Determine the [x, y] coordinate at the center of the cell enclosing the given text.  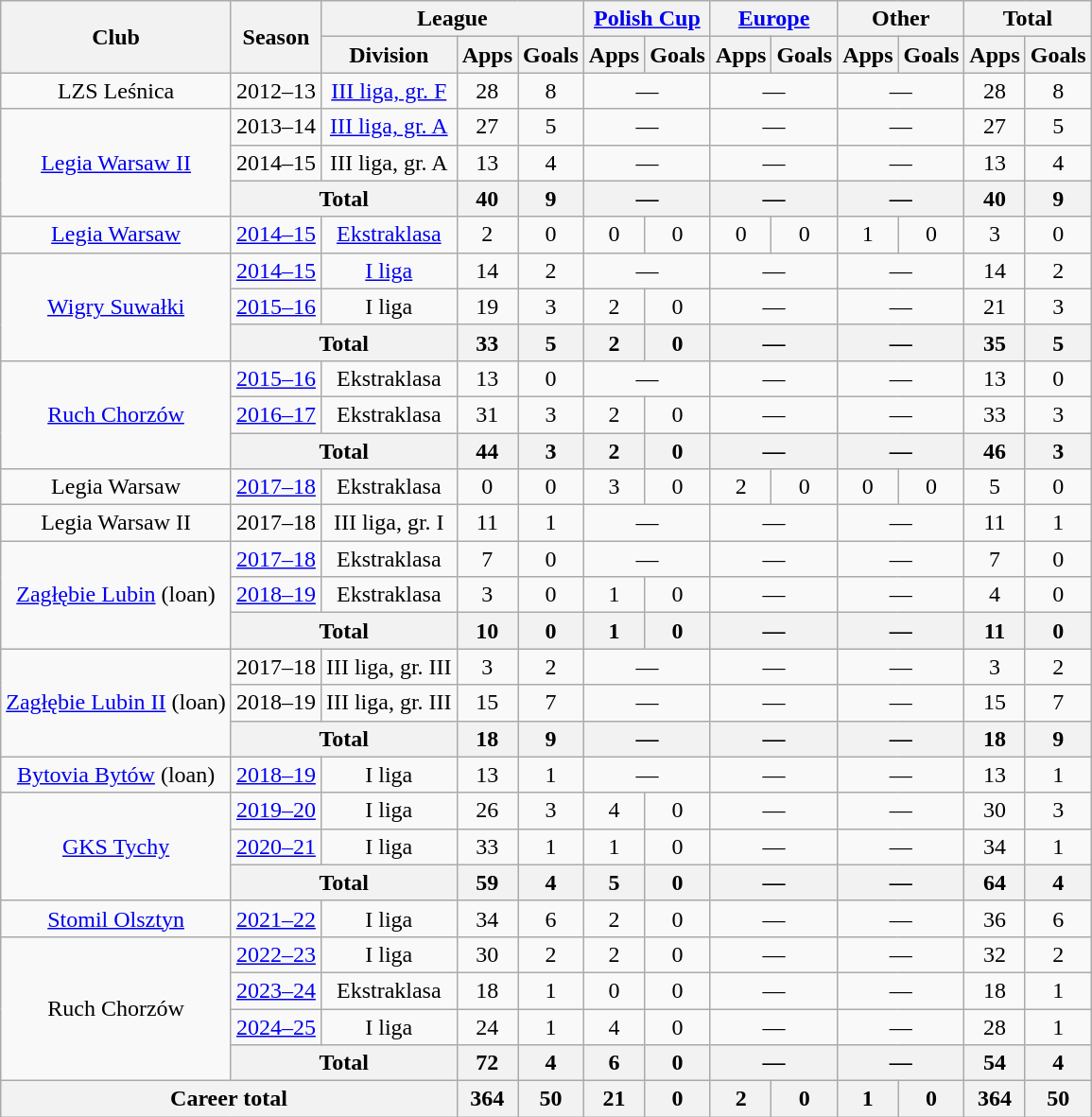
64 [995, 882]
72 [487, 1063]
Bytovia Bytów (loan) [116, 775]
2019–20 [276, 811]
League [452, 19]
LZS Leśnica [116, 91]
36 [995, 918]
2020–21 [276, 846]
19 [487, 306]
Season [276, 37]
2013–14 [276, 127]
26 [487, 811]
III liga, gr. I [389, 523]
54 [995, 1063]
III liga, gr. F [389, 91]
10 [487, 631]
Other [901, 19]
Division [389, 55]
Zagłębie Lubin (loan) [116, 595]
44 [487, 451]
31 [487, 414]
Polish Cup [647, 19]
Stomil Olsztyn [116, 918]
46 [995, 451]
GKS Tychy [116, 846]
35 [995, 342]
2012–13 [276, 91]
2016–17 [276, 414]
24 [487, 1026]
2021–22 [276, 918]
2022–23 [276, 954]
Wigry Suwałki [116, 306]
Career total [229, 1099]
59 [487, 882]
Zagłębie Lubin II (loan) [116, 703]
2024–25 [276, 1026]
Europe [773, 19]
32 [995, 954]
2023–24 [276, 990]
Club [116, 37]
